Pinpoint the cell where the given text exists, returning its (x, y) midpoint coordinate. 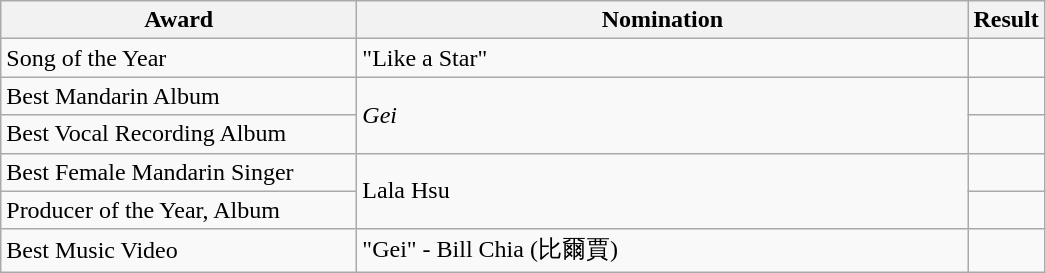
Best Music Video (179, 250)
Result (1006, 20)
"Gei" - Bill Chia (比爾賈) (662, 250)
Gei (662, 115)
"Like a Star" (662, 58)
Award (179, 20)
Producer of the Year, Album (179, 210)
Best Mandarin Album (179, 96)
Song of the Year (179, 58)
Best Female Mandarin Singer (179, 172)
Best Vocal Recording Album (179, 134)
Lala Hsu (662, 191)
Nomination (662, 20)
